Provide the [X, Y] coordinate of the cell's center where the given text is located.  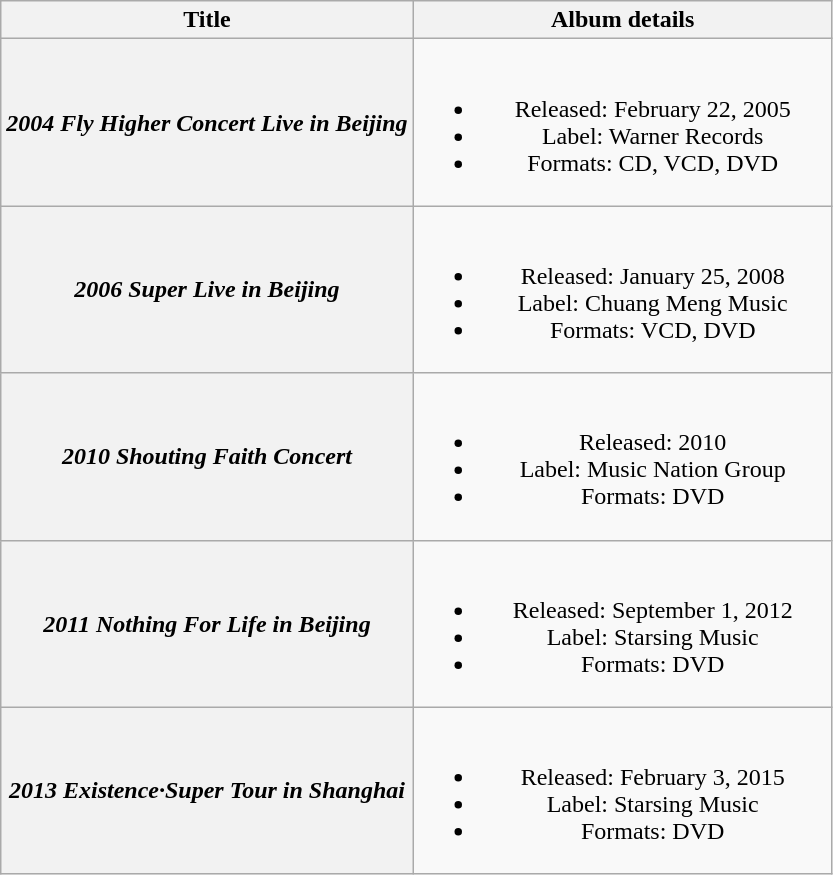
2010 Shouting Faith Concert [207, 456]
Released: February 3, 2015Label: Starsing MusicFormats: DVD [622, 790]
2013 Existence·Super Tour in Shanghai [207, 790]
Released: January 25, 2008Label: Chuang Meng MusicFormats: VCD, DVD [622, 290]
Released: 2010Label: Music Nation GroupFormats: DVD [622, 456]
2004 Fly Higher Concert Live in Beijing [207, 122]
Album details [622, 20]
Released: February 22, 2005Label: Warner RecordsFormats: CD, VCD, DVD [622, 122]
2011 Nothing For Life in Beijing [207, 624]
Released: September 1, 2012Label: Starsing MusicFormats: DVD [622, 624]
2006 Super Live in Beijing [207, 290]
Title [207, 20]
